Provide the [x, y] coordinate of the cell's center where the given text is located.  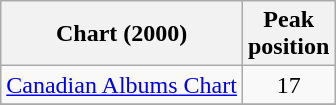
17 [288, 85]
Chart (2000) [122, 34]
Peakposition [288, 34]
Canadian Albums Chart [122, 85]
